Capture the cell that displays the provided text and extract its (X, Y) central coordinate. 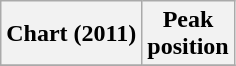
Peakposition (188, 34)
Chart (2011) (72, 34)
